Pinpoint the cell where the given text exists, returning its [X, Y] midpoint coordinate. 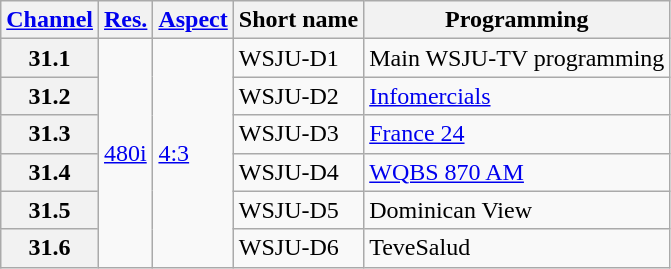
WQBS 870 AM [517, 172]
Short name [298, 20]
Channel [50, 20]
WSJU-D4 [298, 172]
Programming [517, 20]
Main WSJU-TV programming [517, 58]
WSJU-D3 [298, 134]
Infomercials [517, 96]
31.2 [50, 96]
480i [126, 153]
WSJU-D2 [298, 96]
TeveSalud [517, 248]
31.4 [50, 172]
31.1 [50, 58]
4:3 [193, 153]
Res. [126, 20]
Aspect [193, 20]
Dominican View [517, 210]
31.5 [50, 210]
France 24 [517, 134]
WSJU-D1 [298, 58]
31.3 [50, 134]
WSJU-D6 [298, 248]
WSJU-D5 [298, 210]
31.6 [50, 248]
